Detect which cell encompasses the target text, then output its [x, y] center coordinate. 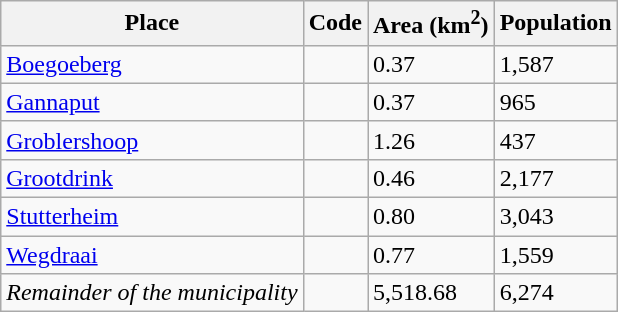
Stutterheim [152, 217]
0.80 [432, 217]
Population [556, 24]
Wegdraai [152, 255]
Place [152, 24]
1,587 [556, 64]
1,559 [556, 255]
3,043 [556, 217]
Groblershoop [152, 140]
Area (km2) [432, 24]
0.77 [432, 255]
1.26 [432, 140]
2,177 [556, 178]
Gannaput [152, 102]
437 [556, 140]
0.46 [432, 178]
Grootdrink [152, 178]
965 [556, 102]
Code [335, 24]
5,518.68 [432, 293]
Remainder of the municipality [152, 293]
6,274 [556, 293]
Boegoeberg [152, 64]
